Scan for the cell matching the given text and deliver its [x, y] coordinate at center. 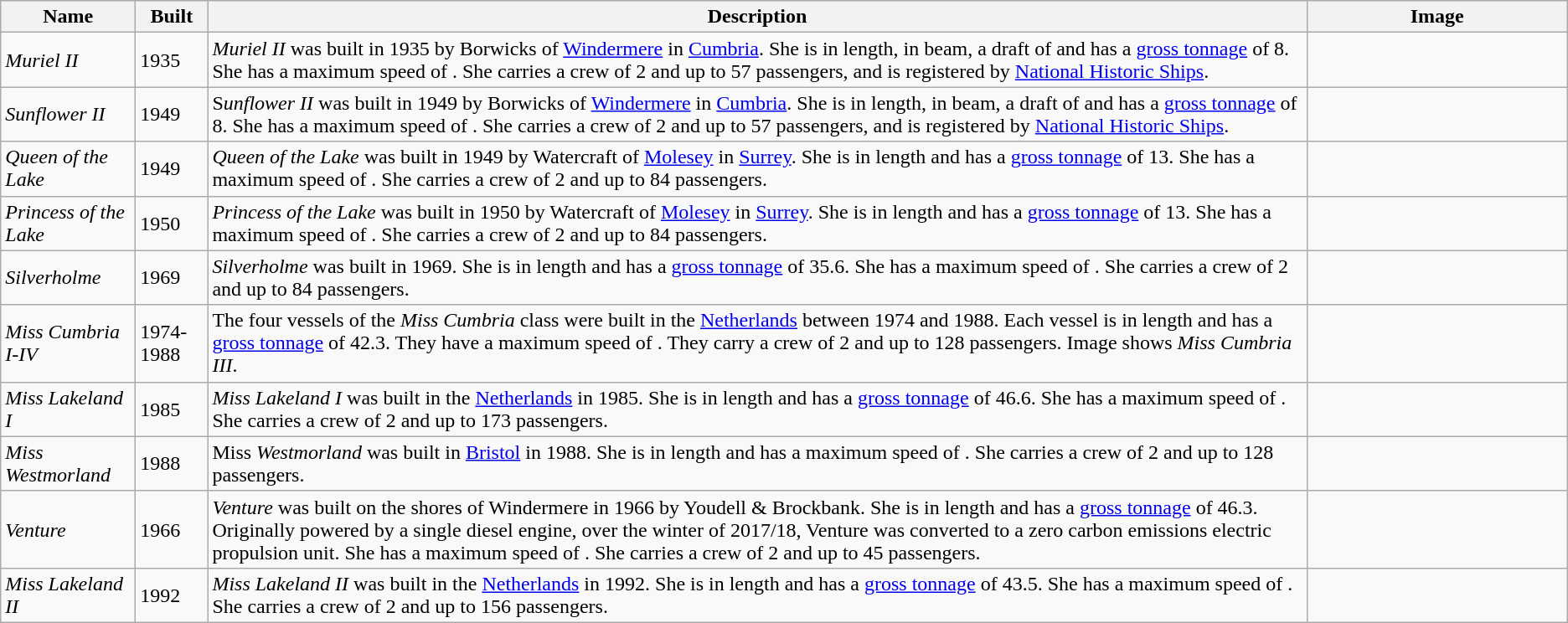
Miss Westmorland [69, 464]
1974-1988 [172, 343]
Muriel II [69, 60]
Name [69, 17]
Miss Cumbria I-IV [69, 343]
1969 [172, 278]
1950 [172, 223]
Silverholme [69, 278]
Built [172, 17]
Description [757, 17]
Miss Lakeland II [69, 595]
Venture [69, 529]
Queen of the Lake [69, 169]
Sunflower II [69, 114]
Princess of the Lake [69, 223]
Image [1437, 17]
1985 [172, 409]
1988 [172, 464]
1992 [172, 595]
1966 [172, 529]
Miss Westmorland was built in Bristol in 1988. She is in length and has a maximum speed of . She carries a crew of 2 and up to 128 passengers. [757, 464]
Miss Lakeland I [69, 409]
1935 [172, 60]
